Capture the cell that displays the provided text and extract its [X, Y] central coordinate. 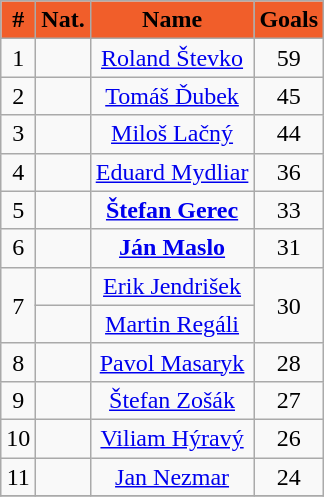
44 [289, 134]
3 [18, 134]
27 [289, 400]
# [18, 20]
10 [18, 438]
Pavol Masaryk [172, 362]
33 [289, 210]
Ján Maslo [172, 248]
Goals [289, 20]
45 [289, 96]
36 [289, 172]
6 [18, 248]
4 [18, 172]
Viliam Hýravý [172, 438]
1 [18, 58]
Eduard Mydliar [172, 172]
26 [289, 438]
30 [289, 305]
Štefan Gerec [172, 210]
Erik Jendrišek [172, 286]
7 [18, 305]
24 [289, 477]
Miloš Lačný [172, 134]
Nat. [63, 20]
Štefan Zošák [172, 400]
Roland Števko [172, 58]
5 [18, 210]
28 [289, 362]
2 [18, 96]
8 [18, 362]
9 [18, 400]
Jan Nezmar [172, 477]
11 [18, 477]
Tomáš Ďubek [172, 96]
59 [289, 58]
31 [289, 248]
Name [172, 20]
Martin Regáli [172, 324]
